Scan for the cell matching the given text and deliver its (x, y) coordinate at center. 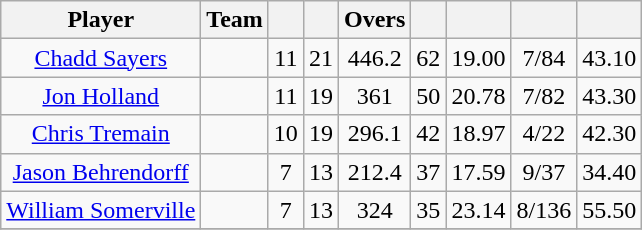
18.97 (478, 134)
42.30 (610, 134)
55.50 (610, 210)
296.1 (374, 134)
Chadd Sayers (101, 58)
42 (428, 134)
34.40 (610, 172)
17.59 (478, 172)
8/136 (544, 210)
35 (428, 210)
43.10 (610, 58)
Overs (374, 20)
361 (374, 96)
212.4 (374, 172)
9/37 (544, 172)
446.2 (374, 58)
19.00 (478, 58)
20.78 (478, 96)
50 (428, 96)
Chris Tremain (101, 134)
43.30 (610, 96)
37 (428, 172)
62 (428, 58)
4/22 (544, 134)
23.14 (478, 210)
William Somerville (101, 210)
324 (374, 210)
Player (101, 20)
7/82 (544, 96)
10 (286, 134)
21 (320, 58)
Jon Holland (101, 96)
7/84 (544, 58)
Jason Behrendorff (101, 172)
Team (235, 20)
